Capture the cell that displays the provided text and extract its [x, y] central coordinate. 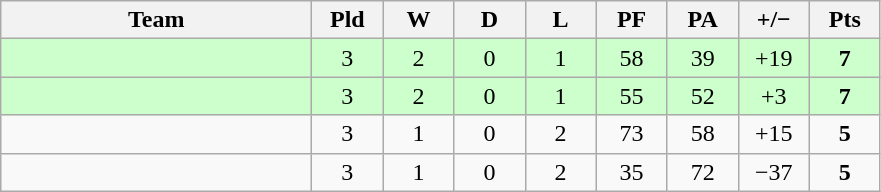
L [560, 20]
Pld [348, 20]
72 [702, 172]
Team [156, 20]
D [490, 20]
52 [702, 96]
35 [632, 172]
55 [632, 96]
PF [632, 20]
+15 [774, 134]
+19 [774, 58]
Pts [844, 20]
−37 [774, 172]
PA [702, 20]
+/− [774, 20]
39 [702, 58]
73 [632, 134]
W [418, 20]
+3 [774, 96]
